Detect which cell encompasses the target text, then output its (X, Y) center coordinate. 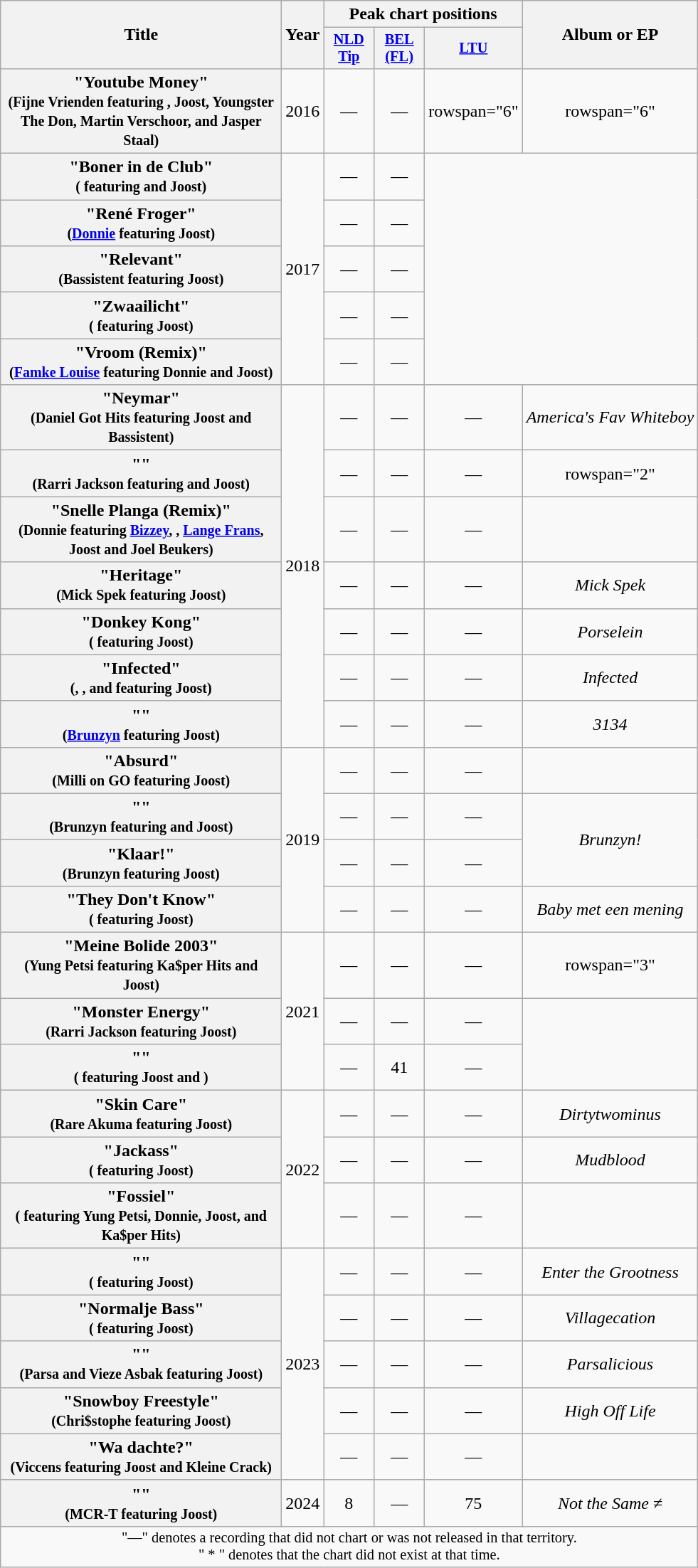
8 (349, 1503)
Peak chart positions (423, 14)
"Fossiel"( featuring Yung Petsi, Donnie, Joost, and Ka$per Hits) (141, 1216)
Porselein (610, 632)
Album or EP (610, 35)
"Snelle Planga (Remix)"(Donnie featuring Bizzey, , Lange Frans, Joost and Joel Beukers) (141, 529)
"Klaar!"(Brunzyn featuring Joost) (141, 862)
2019 (303, 839)
Parsalicious (610, 1365)
"Zwaailicht"( featuring Joost) (141, 316)
""(Rarri Jackson featuring and Joost) (141, 474)
2024 (303, 1503)
2018 (303, 566)
75 (474, 1503)
rowspan="2" (610, 474)
rowspan="3" (610, 965)
41 (400, 1067)
"Snowboy Freestyle"(Chri$stophe featuring Joost) (141, 1410)
NLDTip (349, 48)
2023 (303, 1365)
"Relevant"(Bassistent featuring Joost) (141, 269)
"Heritage"(Mick Spek featuring Joost) (141, 585)
Villagecation (610, 1318)
Not the Same ≠ (610, 1503)
2022 (303, 1170)
"Vroom (Remix)"(Famke Louise featuring Donnie and Joost) (141, 361)
Enter the Grootness (610, 1272)
LTU (474, 48)
Infected (610, 677)
3134 (610, 724)
"Neymar"(Daniel Got Hits featuring Joost and Bassistent) (141, 418)
Brunzyn! (610, 839)
Mick Spek (610, 585)
Baby met een mening (610, 909)
"Boner in de Club"( featuring and Joost) (141, 176)
""( featuring Joost and ) (141, 1067)
"Infected"(, , and featuring Joost) (141, 677)
"—" denotes a recording that did not chart or was not released in that territory." * " denotes that the chart did not exist at that time. (349, 1547)
"Donkey Kong"( featuring Joost) (141, 632)
2021 (303, 1012)
"Meine Bolide 2003"(Yung Petsi featuring Ka$per Hits and Joost) (141, 965)
America's Fav Whiteboy (610, 418)
2016 (303, 111)
"René Froger"(Donnie featuring Joost) (141, 223)
Dirtytwominus (610, 1114)
Mudblood (610, 1160)
"Skin Care"(Rare Akuma featuring Joost) (141, 1114)
"Monster Energy"(Rarri Jackson featuring Joost) (141, 1022)
Year (303, 35)
"Absurd"(Milli on GO featuring Joost) (141, 770)
"Youtube Money"(Fijne Vrienden featuring , Joost, Youngster The Don, Martin Verschoor, and Jasper Staal) (141, 111)
High Off Life (610, 1410)
""(Parsa and Vieze Asbak featuring Joost) (141, 1365)
"Normalje Bass"( featuring Joost) (141, 1318)
"Jackass"( featuring Joost) (141, 1160)
2017 (303, 269)
""( featuring Joost) (141, 1272)
""(Brunzyn featuring and Joost) (141, 817)
""(MCR-T featuring Joost) (141, 1503)
""(Brunzyn featuring Joost) (141, 724)
"Wa dachte?"(Viccens featuring Joost and Kleine Crack) (141, 1457)
BEL(FL) (400, 48)
"They Don't Know"( featuring Joost) (141, 909)
Title (141, 35)
